Extract the [X, Y] coordinate from the center of the cell holding the provided text.  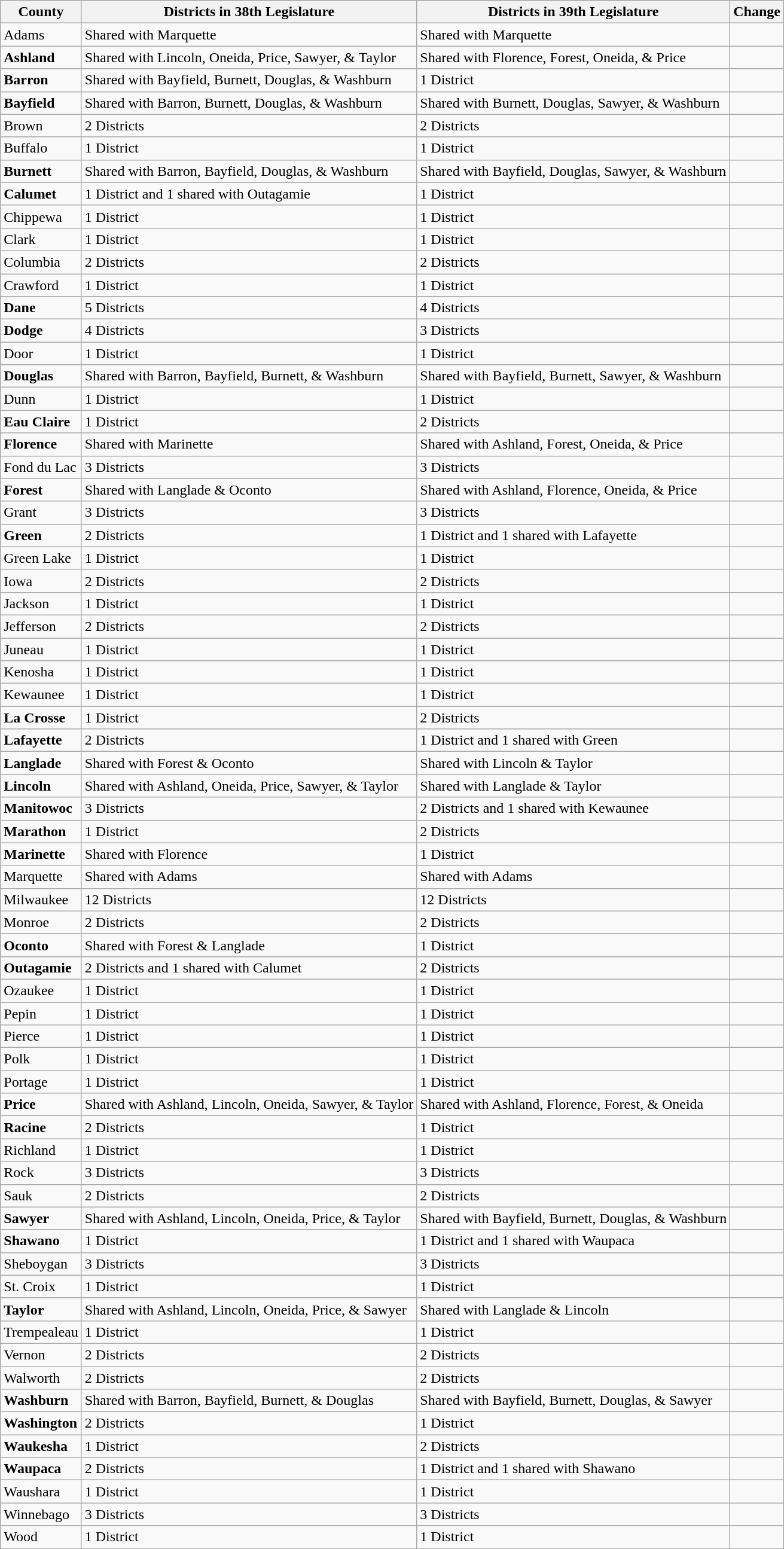
Sauk [41, 1196]
Shared with Ashland, Oneida, Price, Sawyer, & Taylor [249, 786]
Winnebago [41, 1514]
Marquette [41, 877]
Washington [41, 1423]
Door [41, 353]
Shared with Ashland, Forest, Oneida, & Price [573, 444]
Washburn [41, 1401]
Barron [41, 80]
Shared with Bayfield, Douglas, Sawyer, & Washburn [573, 171]
Ashland [41, 57]
Lincoln [41, 786]
Douglas [41, 376]
Shared with Forest & Langlade [249, 945]
Shared with Bayfield, Burnett, Sawyer, & Washburn [573, 376]
Florence [41, 444]
Shared with Ashland, Florence, Forest, & Oneida [573, 1105]
Pepin [41, 1014]
Outagamie [41, 968]
Kenosha [41, 672]
Sawyer [41, 1218]
Dodge [41, 331]
Milwaukee [41, 899]
Marathon [41, 831]
Adams [41, 35]
Chippewa [41, 217]
Shared with Barron, Bayfield, Douglas, & Washburn [249, 171]
Shared with Langlade & Lincoln [573, 1309]
Shared with Langlade & Taylor [573, 786]
Marinette [41, 854]
St. Croix [41, 1286]
Juneau [41, 649]
Waushara [41, 1492]
Shared with Lincoln, Oneida, Price, Sawyer, & Taylor [249, 57]
5 Districts [249, 308]
Trempealeau [41, 1332]
2 Districts and 1 shared with Calumet [249, 968]
2 Districts and 1 shared with Kewaunee [573, 809]
Shared with Florence [249, 854]
Districts in 39th Legislature [573, 12]
Grant [41, 513]
Forest [41, 490]
1 District and 1 shared with Shawano [573, 1469]
Green Lake [41, 558]
Portage [41, 1082]
Kewaunee [41, 695]
Jackson [41, 603]
Dane [41, 308]
Shared with Ashland, Florence, Oneida, & Price [573, 490]
Wood [41, 1537]
Bayfield [41, 103]
Shared with Barron, Bayfield, Burnett, & Douglas [249, 1401]
Fond du Lac [41, 467]
Shared with Marinette [249, 444]
Oconto [41, 945]
Iowa [41, 581]
1 District and 1 shared with Outagamie [249, 194]
Buffalo [41, 148]
La Crosse [41, 718]
Shared with Burnett, Douglas, Sawyer, & Washburn [573, 103]
Change [757, 12]
Lafayette [41, 740]
Green [41, 535]
Waukesha [41, 1446]
Columbia [41, 262]
Burnett [41, 171]
Districts in 38th Legislature [249, 12]
Manitowoc [41, 809]
County [41, 12]
Shared with Ashland, Lincoln, Oneida, Price, & Taylor [249, 1218]
Price [41, 1105]
Pierce [41, 1036]
Jefferson [41, 626]
1 District and 1 shared with Waupaca [573, 1241]
Shared with Florence, Forest, Oneida, & Price [573, 57]
Shared with Barron, Bayfield, Burnett, & Washburn [249, 376]
1 District and 1 shared with Lafayette [573, 535]
Rock [41, 1173]
Shared with Barron, Burnett, Douglas, & Washburn [249, 103]
Taylor [41, 1309]
Sheboygan [41, 1264]
1 District and 1 shared with Green [573, 740]
Vernon [41, 1355]
Polk [41, 1059]
Langlade [41, 763]
Richland [41, 1150]
Shared with Ashland, Lincoln, Oneida, Price, & Sawyer [249, 1309]
Shared with Bayfield, Burnett, Douglas, & Sawyer [573, 1401]
Crawford [41, 285]
Brown [41, 126]
Shared with Lincoln & Taylor [573, 763]
Dunn [41, 399]
Walworth [41, 1377]
Calumet [41, 194]
Monroe [41, 922]
Clark [41, 239]
Eau Claire [41, 422]
Shared with Forest & Oconto [249, 763]
Shawano [41, 1241]
Ozaukee [41, 990]
Shared with Ashland, Lincoln, Oneida, Sawyer, & Taylor [249, 1105]
Shared with Langlade & Oconto [249, 490]
Racine [41, 1127]
Waupaca [41, 1469]
